Pinpoint the cell where the given text exists, returning its [X, Y] midpoint coordinate. 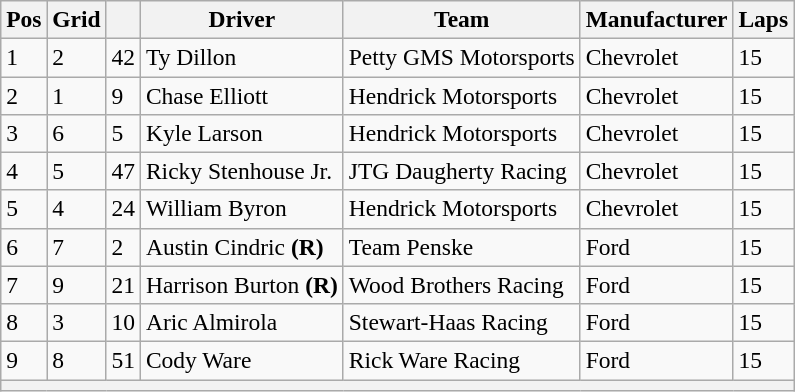
Harrison Burton (R) [242, 285]
51 [123, 360]
Wood Brothers Racing [462, 285]
Driver [242, 19]
Aric Almirola [242, 322]
Petty GMS Motorsports [462, 57]
Austin Cindric (R) [242, 247]
47 [123, 171]
21 [123, 285]
JTG Daugherty Racing [462, 171]
24 [123, 209]
10 [123, 322]
Chase Elliott [242, 95]
Rick Ware Racing [462, 360]
Ty Dillon [242, 57]
Pos [24, 19]
Ricky Stenhouse Jr. [242, 171]
William Byron [242, 209]
Manufacturer [656, 19]
Kyle Larson [242, 133]
Team Penske [462, 247]
Grid [76, 19]
Stewart-Haas Racing [462, 322]
42 [123, 57]
Laps [764, 19]
Team [462, 19]
Cody Ware [242, 360]
